Output the [X, Y] coordinate of the center of the cell containing the given text.  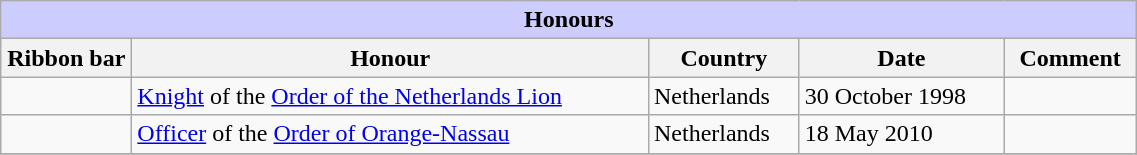
Knight of the Order of the Netherlands Lion [390, 96]
Date [901, 58]
Honours [569, 20]
Country [724, 58]
18 May 2010 [901, 134]
Officer of the Order of Orange-Nassau [390, 134]
Honour [390, 58]
Comment [1070, 58]
30 October 1998 [901, 96]
Ribbon bar [66, 58]
